Pinpoint the cell where the given text exists, returning its [x, y] midpoint coordinate. 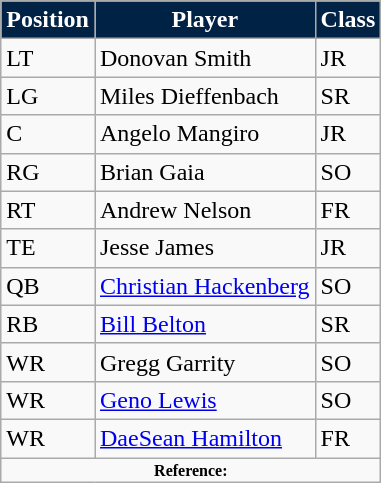
Angelo Mangiro [204, 134]
DaeSean Hamilton [204, 438]
Reference: [191, 470]
Class [348, 20]
Brian Gaia [204, 172]
C [48, 134]
Andrew Nelson [204, 210]
TE [48, 248]
Christian Hackenberg [204, 286]
RB [48, 324]
Donovan Smith [204, 58]
Miles Dieffenbach [204, 96]
QB [48, 286]
Position [48, 20]
Geno Lewis [204, 400]
LG [48, 96]
Bill Belton [204, 324]
Player [204, 20]
RG [48, 172]
Jesse James [204, 248]
LT [48, 58]
RT [48, 210]
Gregg Garrity [204, 362]
